Output the (X, Y) coordinate of the center of the cell containing the given text.  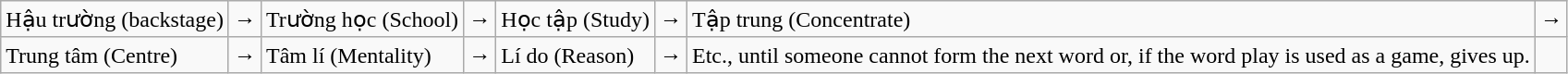
Học tập (Study) (576, 19)
Tập trung (Concentrate) (1112, 19)
Trung tâm (Centre) (115, 55)
Trường học (School) (362, 19)
Hậu trường (backstage) (115, 19)
Tâm lí (Mentality) (362, 55)
Etc., until someone cannot form the next word or, if the word play is used as a game, gives up. (1112, 55)
Lí do (Reason) (576, 55)
